Identify which cell holds the provided text, then report its [X, Y] central coordinate. 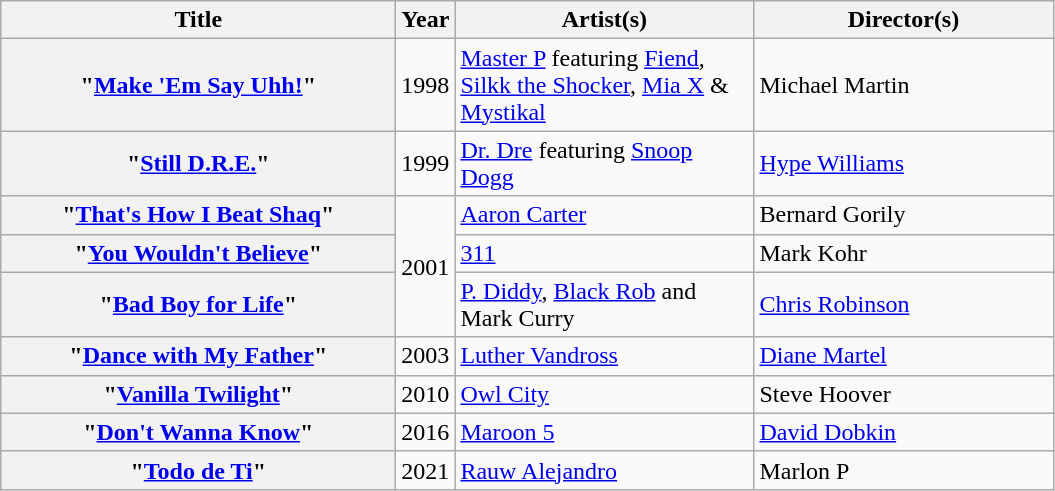
Bernard Gorily [904, 215]
Diane Martel [904, 356]
Owl City [604, 394]
David Dobkin [904, 432]
Chris Robinson [904, 304]
Hype Williams [904, 164]
Marlon P [904, 470]
"Make 'Em Say Uhh!" [198, 85]
Year [426, 20]
"Todo de Ti" [198, 470]
"That's How I Beat Shaq" [198, 215]
Mark Kohr [904, 253]
Artist(s) [604, 20]
2021 [426, 470]
"Bad Boy for Life" [198, 304]
Title [198, 20]
Director(s) [904, 20]
P. Diddy, Black Rob and Mark Curry [604, 304]
2016 [426, 432]
Maroon 5 [604, 432]
Master P featuring Fiend, Silkk the Shocker, Mia X & Mystikal [604, 85]
Dr. Dre featuring Snoop Dogg [604, 164]
"Don't Wanna Know" [198, 432]
Aaron Carter [604, 215]
2010 [426, 394]
1999 [426, 164]
Michael Martin [904, 85]
2003 [426, 356]
2001 [426, 266]
"Vanilla Twilight" [198, 394]
1998 [426, 85]
"Dance with My Father" [198, 356]
"You Wouldn't Believe" [198, 253]
"Still D.R.E." [198, 164]
Rauw Alejandro [604, 470]
Luther Vandross [604, 356]
Steve Hoover [904, 394]
311 [604, 253]
